Pinpoint the cell where the given text exists, returning its (x, y) midpoint coordinate. 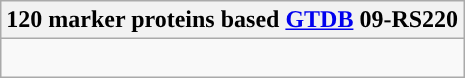
120 marker proteins based GTDB 09-RS220 (232, 20)
